Scan for the cell matching the given text and deliver its (x, y) coordinate at center. 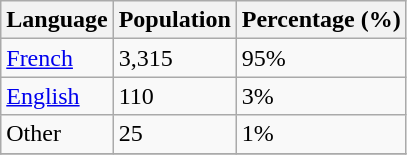
Other (57, 134)
95% (321, 58)
Percentage (%) (321, 20)
1% (321, 134)
3,315 (174, 58)
Population (174, 20)
3% (321, 96)
Language (57, 20)
French (57, 58)
English (57, 96)
110 (174, 96)
25 (174, 134)
